Locate the cell with the specified text and output its (X, Y) center coordinate. 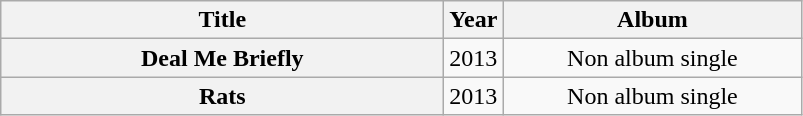
Deal Me Briefly (222, 58)
Title (222, 20)
Rats (222, 96)
Album (652, 20)
Year (474, 20)
